Search for the cell housing the specified text and yield its (X, Y) center coordinate. 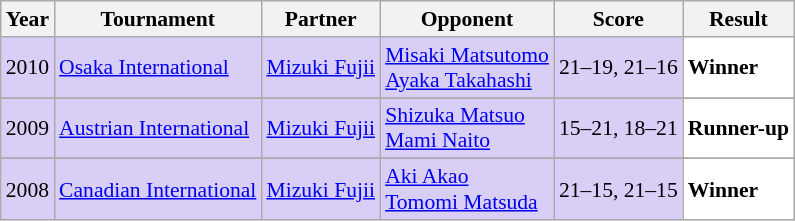
Opponent (467, 19)
Result (738, 19)
Score (618, 19)
21–19, 21–16 (618, 68)
Tournament (158, 19)
Partner (320, 19)
Aki Akao Tomomi Matsuda (467, 190)
2009 (28, 128)
Shizuka Matsuo Mami Naito (467, 128)
Osaka International (158, 68)
15–21, 18–21 (618, 128)
Runner-up (738, 128)
Austrian International (158, 128)
2010 (28, 68)
Canadian International (158, 190)
Misaki Matsutomo Ayaka Takahashi (467, 68)
Year (28, 19)
21–15, 21–15 (618, 190)
2008 (28, 190)
